For the text-containing cell, return its midpoint in (X, Y) coordinate format. 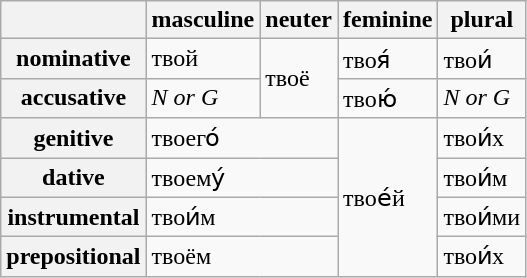
instrumental (74, 217)
feminine (388, 20)
твой (203, 59)
твоё (299, 78)
твои́ (482, 59)
твою́ (388, 98)
твоём (242, 257)
prepositional (74, 257)
neuter (299, 20)
твои́ми (482, 217)
genitive (74, 138)
твое́й (388, 197)
твоему́ (242, 178)
accusative (74, 98)
plural (482, 20)
dative (74, 178)
твоя́ (388, 59)
masculine (203, 20)
твоего́ (242, 138)
nominative (74, 59)
